Find where the given text appears and provide that cell's center as (x, y) coordinate. 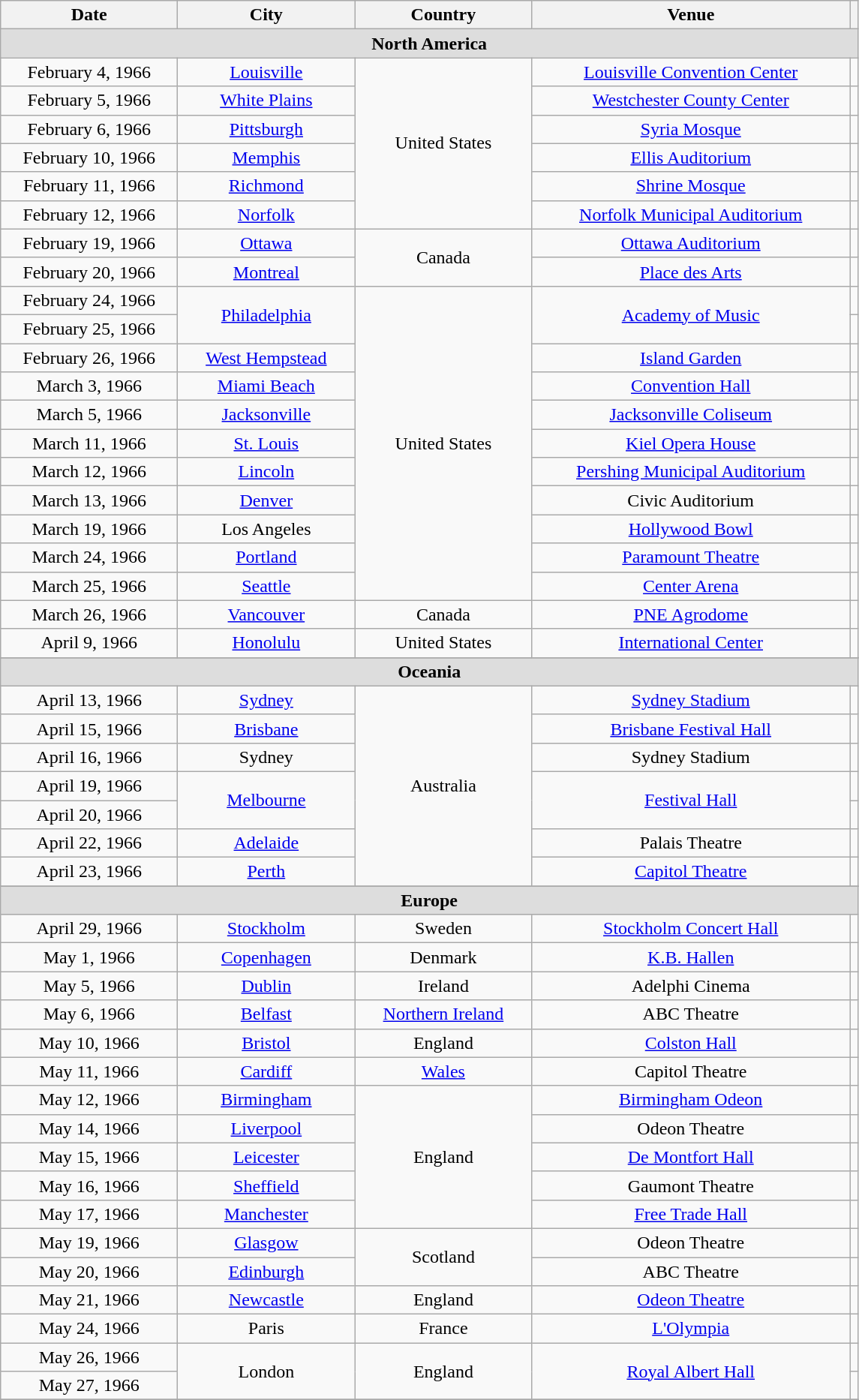
Copenhagen (266, 957)
Royal Albert Hall (691, 1371)
Sheffield (266, 1185)
February 24, 1966 (89, 300)
Northern Ireland (443, 1014)
Adelphi Cinema (691, 986)
May 10, 1966 (89, 1043)
May 15, 1966 (89, 1157)
February 19, 1966 (89, 243)
March 3, 1966 (89, 386)
Louisville Convention Center (691, 72)
Paramount Theatre (691, 557)
April 19, 1966 (89, 786)
City (266, 15)
February 4, 1966 (89, 72)
May 17, 1966 (89, 1214)
Festival Hall (691, 800)
March 24, 1966 (89, 557)
Oceania (429, 671)
April 20, 1966 (89, 814)
Denmark (443, 957)
March 26, 1966 (89, 614)
Newcastle (266, 1300)
Vancouver (266, 614)
May 26, 1966 (89, 1357)
Civic Auditorium (691, 500)
February 5, 1966 (89, 101)
Norfolk (266, 215)
May 6, 1966 (89, 1014)
Australia (443, 786)
Europe (429, 900)
Brisbane Festival Hall (691, 729)
March 19, 1966 (89, 529)
February 12, 1966 (89, 215)
Convention Hall (691, 386)
March 13, 1966 (89, 500)
Pershing Municipal Auditorium (691, 472)
Honolulu (266, 643)
Bristol (266, 1043)
Colston Hall (691, 1043)
Stockholm Concert Hall (691, 929)
April 13, 1966 (89, 700)
Montreal (266, 272)
Ellis Auditorium (691, 158)
March 5, 1966 (89, 415)
February 10, 1966 (89, 158)
Academy of Music (691, 314)
April 22, 1966 (89, 843)
May 16, 1966 (89, 1185)
Ottawa (266, 243)
Stockholm (266, 929)
Miami Beach (266, 386)
London (266, 1371)
May 12, 1966 (89, 1100)
West Hempstead (266, 358)
Denver (266, 500)
PNE Agrodome (691, 614)
Brisbane (266, 729)
April 23, 1966 (89, 872)
April 15, 1966 (89, 729)
Cardiff (266, 1071)
Seattle (266, 586)
May 11, 1966 (89, 1071)
Norfolk Municipal Auditorium (691, 215)
Date (89, 15)
Jacksonville Coliseum (691, 415)
Hollywood Bowl (691, 529)
May 19, 1966 (89, 1242)
Free Trade Hall (691, 1214)
White Plains (266, 101)
Syria Mosque (691, 129)
Glasgow (266, 1242)
May 20, 1966 (89, 1272)
Manchester (266, 1214)
Los Angeles (266, 529)
Ireland (443, 986)
May 5, 1966 (89, 986)
March 12, 1966 (89, 472)
March 25, 1966 (89, 586)
Birmingham Odeon (691, 1100)
Perth (266, 872)
Scotland (443, 1257)
L'Olympia (691, 1329)
May 21, 1966 (89, 1300)
St. Louis (266, 443)
February 26, 1966 (89, 358)
Lincoln (266, 472)
K.B. Hallen (691, 957)
Richmond (266, 186)
Jacksonville (266, 415)
Place des Arts (691, 272)
Edinburgh (266, 1272)
Ottawa Auditorium (691, 243)
Pittsburgh (266, 129)
International Center (691, 643)
Louisville (266, 72)
Philadelphia (266, 314)
Westchester County Center (691, 101)
April 29, 1966 (89, 929)
May 24, 1966 (89, 1329)
May 27, 1966 (89, 1386)
France (443, 1329)
North America (429, 44)
Paris (266, 1329)
February 11, 1966 (89, 186)
Birmingham (266, 1100)
Liverpool (266, 1128)
De Montfort Hall (691, 1157)
Sweden (443, 929)
Island Garden (691, 358)
Adelaide (266, 843)
Portland (266, 557)
February 20, 1966 (89, 272)
February 6, 1966 (89, 129)
Melbourne (266, 800)
Leicester (266, 1157)
Palais Theatre (691, 843)
Shrine Mosque (691, 186)
Center Arena (691, 586)
April 16, 1966 (89, 757)
Gaumont Theatre (691, 1185)
April 9, 1966 (89, 643)
Venue (691, 15)
May 1, 1966 (89, 957)
Belfast (266, 1014)
Dublin (266, 986)
March 11, 1966 (89, 443)
May 14, 1966 (89, 1128)
Kiel Opera House (691, 443)
February 25, 1966 (89, 329)
Wales (443, 1071)
Country (443, 15)
Memphis (266, 158)
